Capture the cell that displays the provided text and extract its [X, Y] central coordinate. 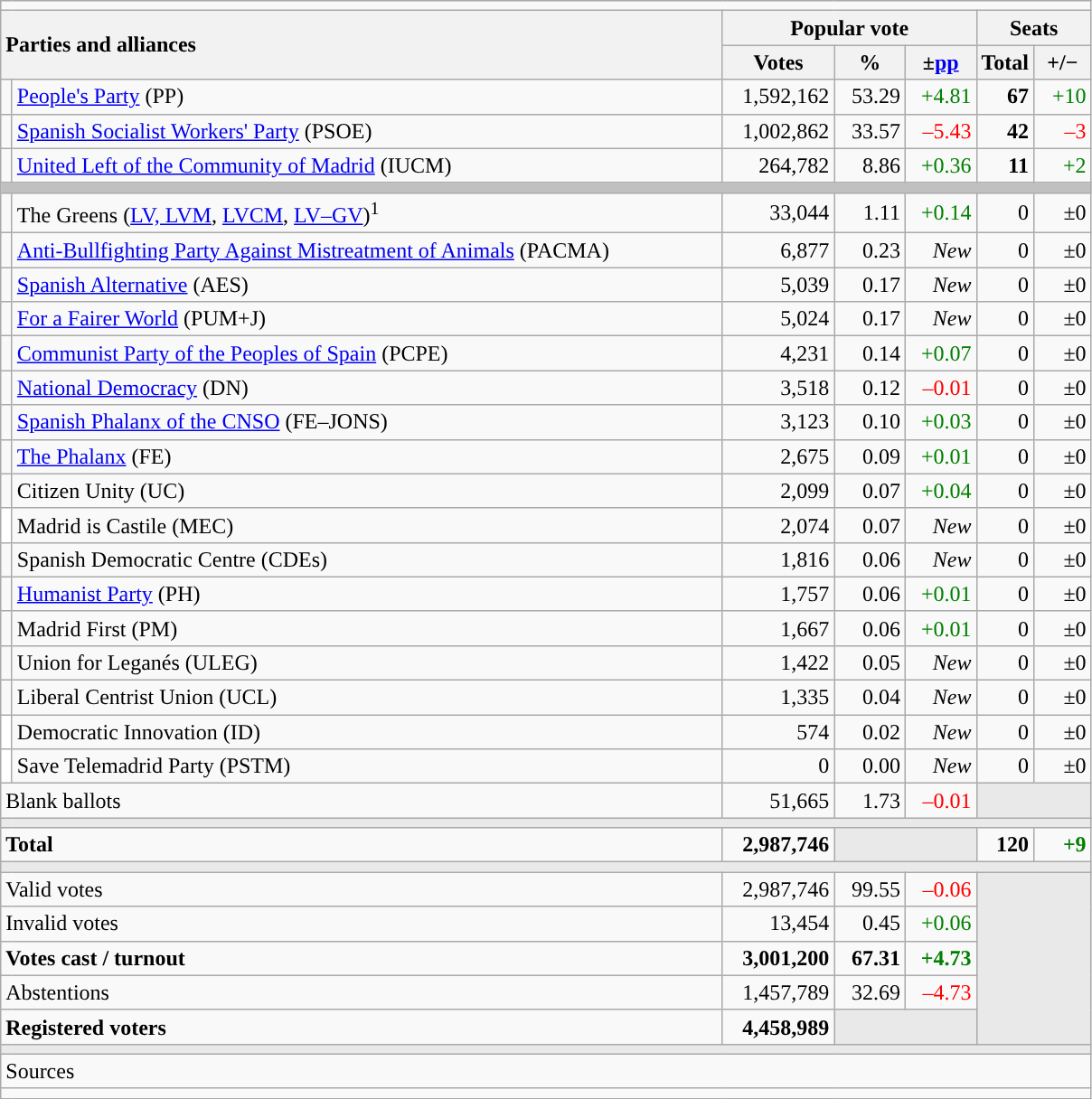
0.02 [870, 732]
The Greens (LV, LVM, LVCM, LV–GV)1 [367, 213]
0.00 [870, 766]
Parties and alliances [362, 45]
+4.73 [940, 958]
Humanist Party (PH) [367, 594]
1.73 [870, 801]
Union for Leganés (ULEG) [367, 662]
2,099 [778, 491]
Spanish Democratic Centre (CDEs) [367, 559]
+0.06 [940, 924]
3,518 [778, 388]
+10 [1063, 97]
574 [778, 732]
+4.81 [940, 97]
Seats [1034, 28]
Valid votes [362, 889]
Madrid First (PM) [367, 628]
+0.03 [940, 422]
Citizen Unity (UC) [367, 491]
+0.14 [940, 213]
0.23 [870, 250]
Invalid votes [362, 924]
Blank ballots [362, 801]
+9 [1063, 845]
1,816 [778, 559]
1,592,162 [778, 97]
Anti-Bullfighting Party Against Mistreatment of Animals (PACMA) [367, 250]
0.05 [870, 662]
National Democracy (DN) [367, 388]
3,123 [778, 422]
1,335 [778, 698]
1.11 [870, 213]
–4.73 [940, 992]
Liberal Centrist Union (UCL) [367, 698]
People's Party (PP) [367, 97]
0.09 [870, 456]
5,039 [778, 285]
120 [1005, 845]
2,074 [778, 525]
33.57 [870, 131]
13,454 [778, 924]
+0.04 [940, 491]
Spanish Socialist Workers' Party (PSOE) [367, 131]
–3 [1063, 131]
+0.07 [940, 353]
32.69 [870, 992]
1,667 [778, 628]
% [870, 62]
1,457,789 [778, 992]
Votes [778, 62]
1,002,862 [778, 131]
+2 [1063, 165]
42 [1005, 131]
99.55 [870, 889]
1,422 [778, 662]
Sources [546, 1071]
2,675 [778, 456]
6,877 [778, 250]
Spanish Phalanx of the CNSO (FE–JONS) [367, 422]
The Phalanx (FE) [367, 456]
0.12 [870, 388]
11 [1005, 165]
5,024 [778, 319]
±pp [940, 62]
3,001,200 [778, 958]
Registered voters [362, 1027]
4,458,989 [778, 1027]
Popular vote [850, 28]
0.14 [870, 353]
+/− [1063, 62]
8.86 [870, 165]
0.45 [870, 924]
4,231 [778, 353]
Madrid is Castile (MEC) [367, 525]
Abstentions [362, 992]
+0.36 [940, 165]
Save Telemadrid Party (PSTM) [367, 766]
0.10 [870, 422]
33,044 [778, 213]
United Left of the Community of Madrid (IUCM) [367, 165]
–5.43 [940, 131]
For a Fairer World (PUM+J) [367, 319]
53.29 [870, 97]
–0.06 [940, 889]
0.04 [870, 698]
67 [1005, 97]
67.31 [870, 958]
1,757 [778, 594]
51,665 [778, 801]
264,782 [778, 165]
Communist Party of the Peoples of Spain (PCPE) [367, 353]
Votes cast / turnout [362, 958]
Democratic Innovation (ID) [367, 732]
Spanish Alternative (AES) [367, 285]
